Provide the [x, y] coordinate of the cell's center where the given text is located.  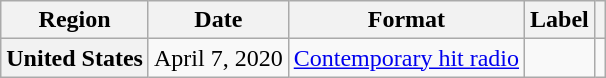
United States [75, 58]
April 7, 2020 [218, 58]
Region [75, 20]
Date [218, 20]
Contemporary hit radio [406, 58]
Format [406, 20]
Label [560, 20]
